From the cell containing the given text, extract its center point as [x, y] coordinate. 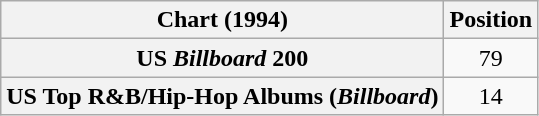
79 [491, 58]
US Top R&B/Hip-Hop Albums (Billboard) [222, 96]
Chart (1994) [222, 20]
Position [491, 20]
US Billboard 200 [222, 58]
14 [491, 96]
